Provide the [x, y] coordinate of the cell's center where the given text is located.  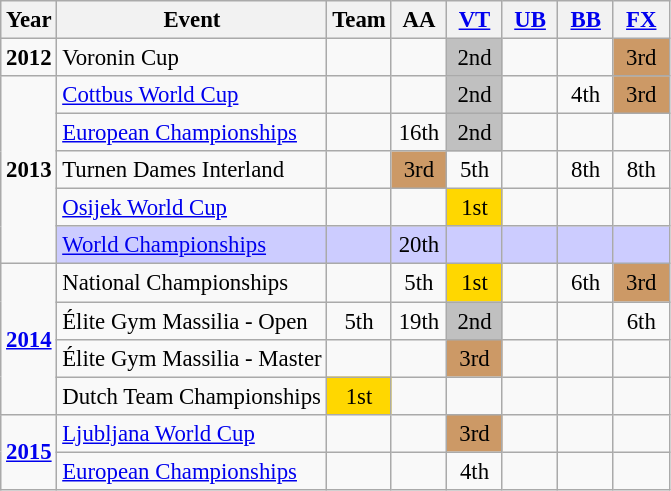
UB [530, 20]
20th [419, 245]
Turnen Dames Interland [192, 170]
Team [359, 20]
Voronin Cup [192, 58]
2015 [29, 452]
Ljubljana World Cup [192, 433]
16th [419, 133]
Event [192, 20]
World Championships [192, 245]
Élite Gym Massilia - Open [192, 321]
2013 [29, 170]
2012 [29, 58]
2014 [29, 339]
Year [29, 20]
BB [586, 20]
Dutch Team Championships [192, 396]
AA [419, 20]
VT [475, 20]
FX [641, 20]
19th [419, 321]
National Championships [192, 283]
Élite Gym Massilia - Master [192, 358]
Osijek World Cup [192, 208]
Cottbus World Cup [192, 95]
